Pinpoint the cell where the given text exists, returning its (x, y) midpoint coordinate. 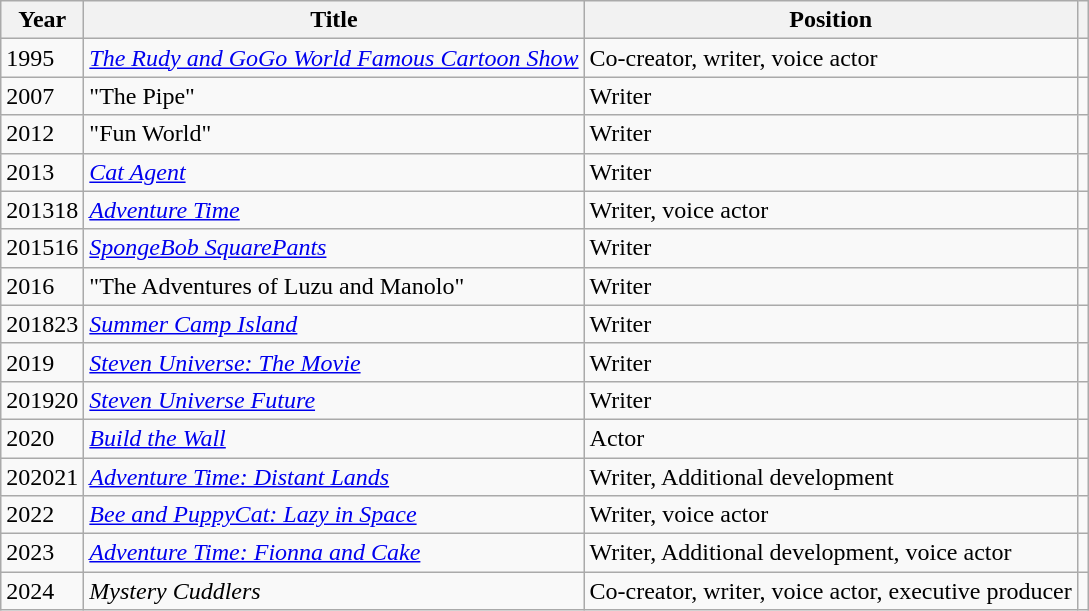
Cat Agent (334, 172)
2022 (42, 515)
Position (830, 20)
Build the Wall (334, 438)
2016 (42, 286)
"Fun World" (334, 134)
Co-creator, writer, voice actor (830, 58)
The Rudy and GoGo World Famous Cartoon Show (334, 58)
Title (334, 20)
Adventure Time: Distant Lands (334, 477)
SpongeBob SquarePants (334, 248)
2019 (42, 362)
201516 (42, 248)
Steven Universe: The Movie (334, 362)
2024 (42, 591)
Adventure Time: Fionna and Cake (334, 553)
"The Pipe" (334, 96)
Year (42, 20)
"The Adventures of Luzu and Manolo" (334, 286)
2012 (42, 134)
Co-creator, writer, voice actor, executive producer (830, 591)
Adventure Time (334, 210)
Summer Camp Island (334, 324)
201920 (42, 400)
Writer, Additional development, voice actor (830, 553)
202021 (42, 477)
Mystery Cuddlers (334, 591)
Actor (830, 438)
Bee and PuppyCat: Lazy in Space (334, 515)
2007 (42, 96)
1995 (42, 58)
2013 (42, 172)
Writer, Additional development (830, 477)
201318 (42, 210)
Steven Universe Future (334, 400)
2023 (42, 553)
2020 (42, 438)
201823 (42, 324)
